From the cell containing the given text, extract its center point as [x, y] coordinate. 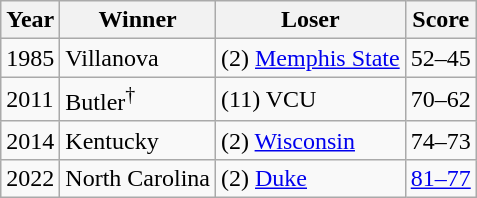
Kentucky [138, 140]
2022 [30, 178]
(2) Wisconsin [311, 140]
Score [440, 20]
(2) Duke [311, 178]
Butler† [138, 100]
North Carolina [138, 178]
(2) Memphis State [311, 58]
2014 [30, 140]
74–73 [440, 140]
2011 [30, 100]
52–45 [440, 58]
Villanova [138, 58]
70–62 [440, 100]
(11) VCU [311, 100]
Year [30, 20]
Loser [311, 20]
81–77 [440, 178]
Winner [138, 20]
1985 [30, 58]
